Provide the (X, Y) coordinate of the cell's center where the given text is located.  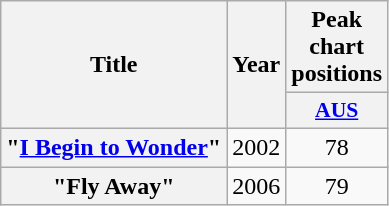
"I Begin to Wonder" (114, 147)
2002 (256, 147)
Year (256, 65)
Title (114, 65)
78 (337, 147)
AUS (337, 111)
Peak chart positions (337, 47)
79 (337, 185)
2006 (256, 185)
"Fly Away" (114, 185)
